Return the (X, Y) coordinate for the center point of the cell that contains the specified text.  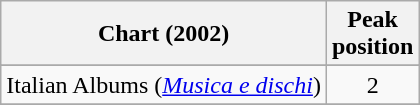
Italian Albums (Musica e dischi) (164, 85)
Chart (2002) (164, 34)
Peakposition (372, 34)
2 (372, 85)
